For the text-containing cell, return its midpoint in (x, y) coordinate format. 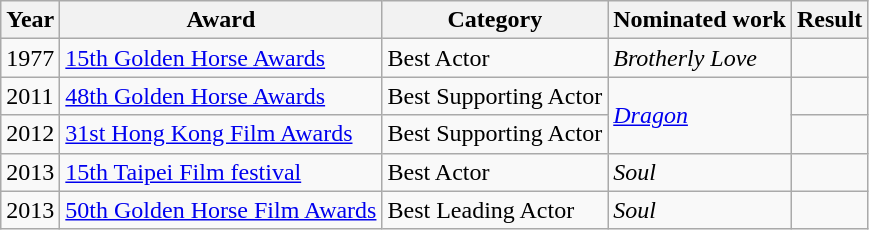
Year (30, 20)
2011 (30, 96)
Award (221, 20)
Best Leading Actor (495, 210)
Dragon (700, 115)
15th Taipei Film festival (221, 172)
Nominated work (700, 20)
Category (495, 20)
15th Golden Horse Awards (221, 58)
2012 (30, 134)
1977 (30, 58)
31st Hong Kong Film Awards (221, 134)
48th Golden Horse Awards (221, 96)
Result (829, 20)
Brotherly Love (700, 58)
50th Golden Horse Film Awards (221, 210)
